Determine the (X, Y) coordinate at the center of the cell enclosing the given text.  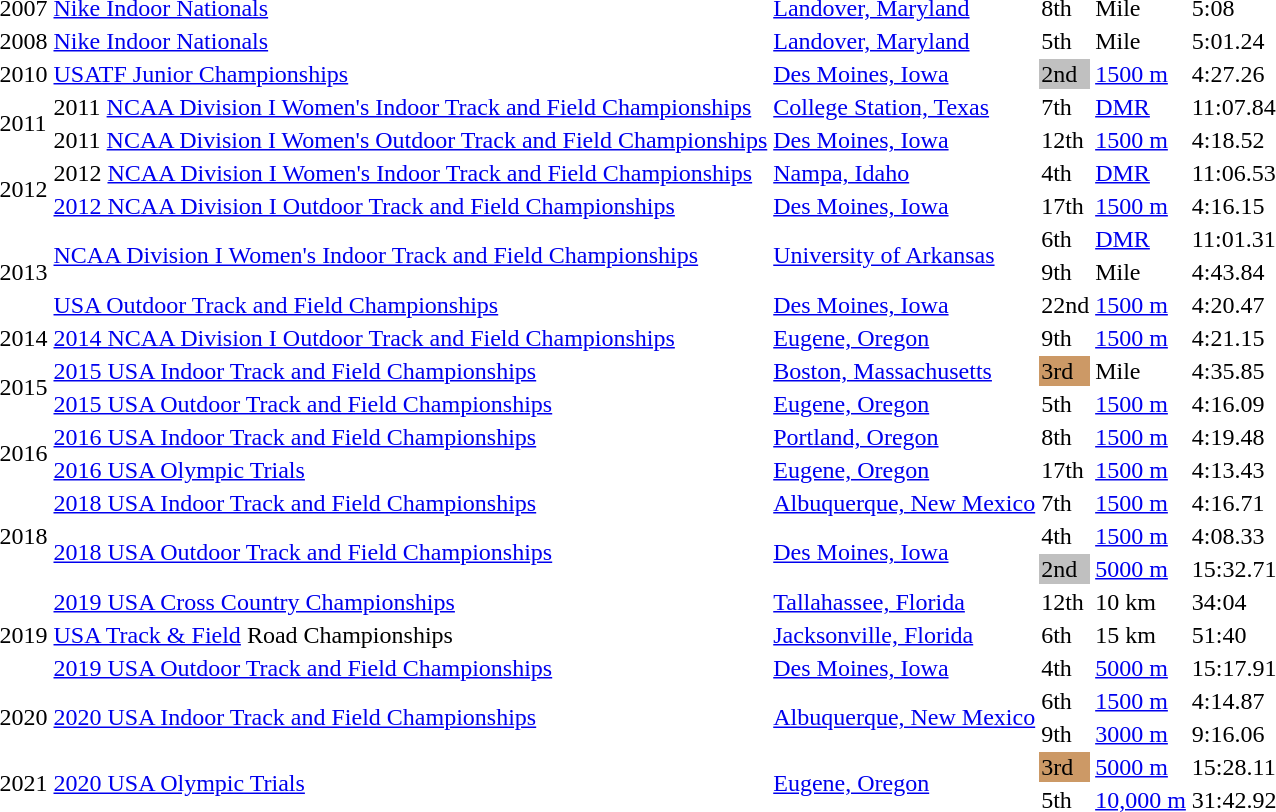
NCAA Division I Women's Indoor Track and Field Championships (410, 256)
Portland, Oregon (904, 437)
2012 NCAA Division I Outdoor Track and Field Championships (410, 206)
Landover, Maryland (904, 41)
2018 USA Indoor Track and Field Championships (410, 503)
22nd (1066, 305)
2019 USA Outdoor Track and Field Championships (410, 668)
College Station, Texas (904, 107)
USA Outdoor Track and Field Championships (410, 305)
2011 NCAA Division I Women's Outdoor Track and Field Championships (410, 140)
2015 USA Indoor Track and Field Championships (410, 371)
2015 USA Outdoor Track and Field Championships (410, 404)
3000 m (1141, 734)
Tallahassee, Florida (904, 602)
Nike Indoor Nationals (410, 41)
USATF Junior Championships (410, 74)
Jacksonville, Florida (904, 635)
USA Track & Field Road Championships (410, 635)
Boston, Massachusetts (904, 371)
10 km (1141, 602)
Nampa, Idaho (904, 173)
8th (1066, 437)
2016 USA Indoor Track and Field Championships (410, 437)
15 km (1141, 635)
2011 NCAA Division I Women's Indoor Track and Field Championships (410, 107)
2012 NCAA Division I Women's Indoor Track and Field Championships (410, 173)
2016 USA Olympic Trials (410, 470)
2014 NCAA Division I Outdoor Track and Field Championships (410, 338)
2020 USA Indoor Track and Field Championships (410, 718)
2019 USA Cross Country Championships (410, 602)
2018 USA Outdoor Track and Field Championships (410, 552)
University of Arkansas (904, 256)
